For the text-containing cell, return its midpoint in [X, Y] coordinate format. 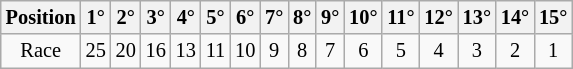
1° [96, 17]
14° [515, 17]
7° [274, 17]
1 [553, 51]
12° [438, 17]
13° [477, 17]
25 [96, 51]
3 [477, 51]
11 [216, 51]
5° [216, 17]
4 [438, 51]
15° [553, 17]
4° [186, 17]
16 [156, 51]
5 [400, 51]
Position [41, 17]
6° [245, 17]
8 [302, 51]
6 [363, 51]
3° [156, 17]
10° [363, 17]
8° [302, 17]
7 [330, 51]
Race [41, 51]
13 [186, 51]
9 [274, 51]
2 [515, 51]
20 [126, 51]
11° [400, 17]
9° [330, 17]
2° [126, 17]
10 [245, 51]
